Determine the [x, y] coordinate at the center of the cell enclosing the given text.  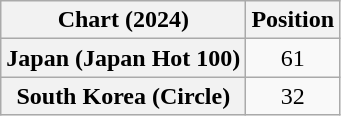
61 [293, 58]
South Korea (Circle) [124, 96]
32 [293, 96]
Japan (Japan Hot 100) [124, 58]
Chart (2024) [124, 20]
Position [293, 20]
